Pinpoint the cell where the given text exists, returning its (x, y) midpoint coordinate. 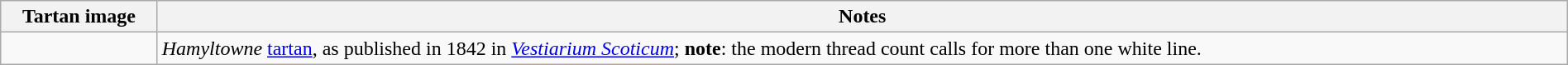
Notes (862, 17)
Tartan image (79, 17)
Hamyltowne tartan, as published in 1842 in Vestiarium Scoticum; note: the modern thread count calls for more than one white line. (862, 48)
